Capture the cell that displays the provided text and extract its (X, Y) central coordinate. 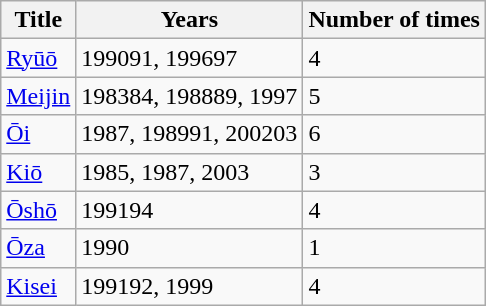
199091, 199697 (190, 58)
Ōshō (38, 210)
1987, 198991, 200203 (190, 134)
199192, 1999 (190, 286)
Years (190, 20)
Ōi (38, 134)
Meijin (38, 96)
5 (394, 96)
6 (394, 134)
Ōza (38, 248)
1 (394, 248)
199194 (190, 210)
1990 (190, 248)
Title (38, 20)
1985, 1987, 2003 (190, 172)
3 (394, 172)
Kiō (38, 172)
198384, 198889, 1997 (190, 96)
Ryūō (38, 58)
Kisei (38, 286)
Number of times (394, 20)
